Search for the cell housing the specified text and yield its [X, Y] center coordinate. 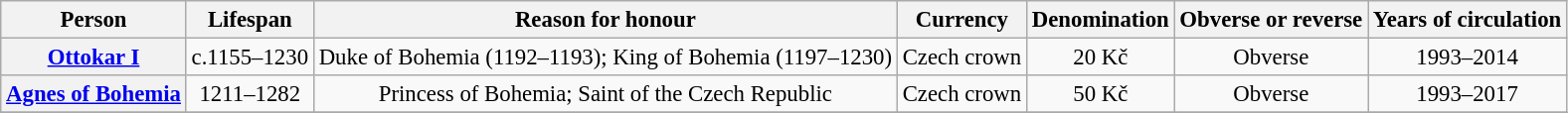
1211–1282 [250, 94]
Ottokar I [93, 57]
1993–2017 [1468, 94]
Princess of Bohemia; Saint of the Czech Republic [605, 94]
Agnes of Bohemia [93, 94]
Lifespan [250, 20]
c.1155–1230 [250, 57]
Reason for honour [605, 20]
Obverse or reverse [1271, 20]
Person [93, 20]
1993–2014 [1468, 57]
50 Kč [1100, 94]
20 Kč [1100, 57]
Currency [961, 20]
Duke of Bohemia (1192–1193); King of Bohemia (1197–1230) [605, 57]
Denomination [1100, 20]
Years of circulation [1468, 20]
